Return the [x, y] coordinate for the center point of the cell that contains the specified text.  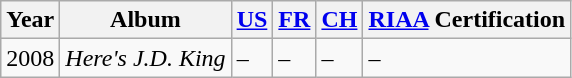
CH [340, 20]
Here's J.D. King [146, 58]
US [252, 20]
RIAA Certification [467, 20]
Album [146, 20]
Year [30, 20]
FR [294, 20]
2008 [30, 58]
